Return [x, y] of the center of cell containing provided text 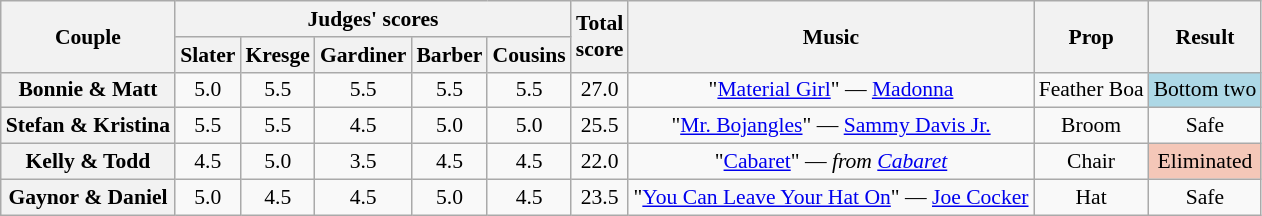
3.5 [363, 162]
"You Can Leave Your Hat On" — Joe Cocker [830, 197]
23.5 [600, 197]
Barber [449, 55]
Kelly & Todd [88, 162]
Stefan & Kristina [88, 126]
22.0 [600, 162]
25.5 [600, 126]
Slater [208, 55]
Feather Boa [1092, 90]
"Mr. Bojangles" — Sammy Davis Jr. [830, 126]
Bottom two [1206, 90]
Chair [1092, 162]
Couple [88, 36]
Hat [1092, 197]
Result [1206, 36]
Prop [1092, 36]
Cousins [528, 55]
27.0 [600, 90]
Gardiner [363, 55]
Gaynor & Daniel [88, 197]
Totalscore [600, 36]
Music [830, 36]
"Cabaret" — from Cabaret [830, 162]
Bonnie & Matt [88, 90]
Judges' scores [373, 19]
"Material Girl" — Madonna [830, 90]
Eliminated [1206, 162]
Broom [1092, 126]
Kresge [277, 55]
